From the cell containing the given text, extract its center point as (X, Y) coordinate. 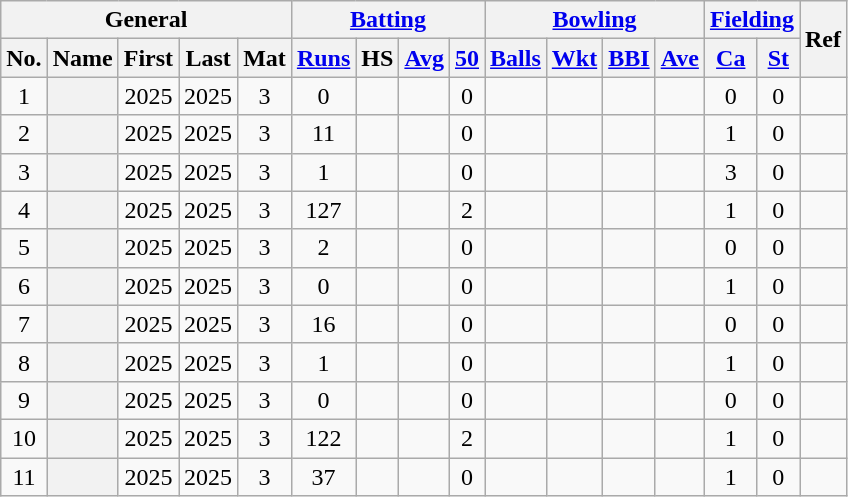
HS (378, 58)
Avg (424, 58)
10 (24, 438)
General (146, 20)
Ca (730, 58)
5 (24, 248)
Batting (388, 20)
BBI (629, 58)
Ave (680, 58)
9 (24, 400)
St (778, 58)
Wkt (574, 58)
122 (323, 438)
Fielding (752, 20)
No. (24, 58)
50 (466, 58)
127 (323, 210)
8 (24, 362)
6 (24, 286)
Bowling (595, 20)
Ref (824, 39)
4 (24, 210)
16 (323, 324)
Last (208, 58)
7 (24, 324)
Name (82, 58)
37 (323, 477)
First (148, 58)
Balls (516, 58)
Runs (323, 58)
Mat (265, 58)
